Scan for the cell matching the given text and deliver its (X, Y) coordinate at center. 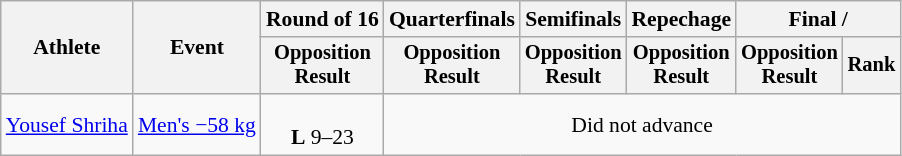
Final / (818, 19)
Yousef Shriha (67, 124)
Round of 16 (322, 19)
Repechage (681, 19)
Athlete (67, 48)
L 9–23 (322, 124)
Men's −58 kg (197, 124)
Did not advance (642, 124)
Event (197, 48)
Quarterfinals (452, 19)
Rank (872, 66)
Semifinals (574, 19)
